Return the [X, Y] coordinate for the center point of the cell that contains the specified text.  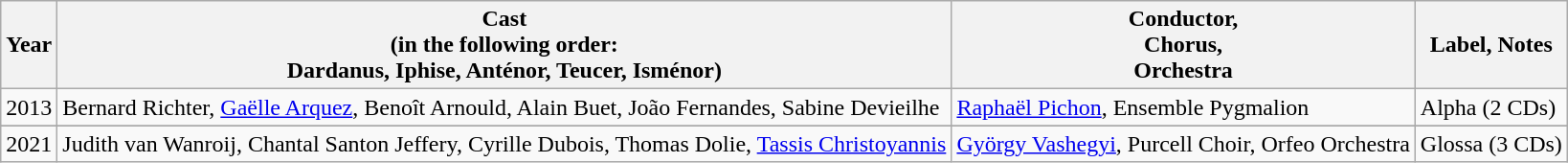
Year [29, 45]
2021 [29, 144]
Glossa (3 CDs) [1491, 144]
Raphaël Pichon, Ensemble Pygmalion [1183, 107]
Bernard Richter, Gaëlle Arquez, Benoît Arnould, Alain Buet, João Fernandes, Sabine Devieilhe [504, 107]
Alpha (2 CDs) [1491, 107]
Cast(in the following order:Dardanus, Iphise, Anténor, Teucer, Isménor) [504, 45]
2013 [29, 107]
Label, Notes [1491, 45]
Conductor,Chorus, Orchestra [1183, 45]
György Vashegyi, Purcell Choir, Orfeo Orchestra [1183, 144]
Judith van Wanroij, Chantal Santon Jeffery, Cyrille Dubois, Thomas Dolie, Tassis Christoyannis [504, 144]
